Find where the given text appears and provide that cell's center as [x, y] coordinate. 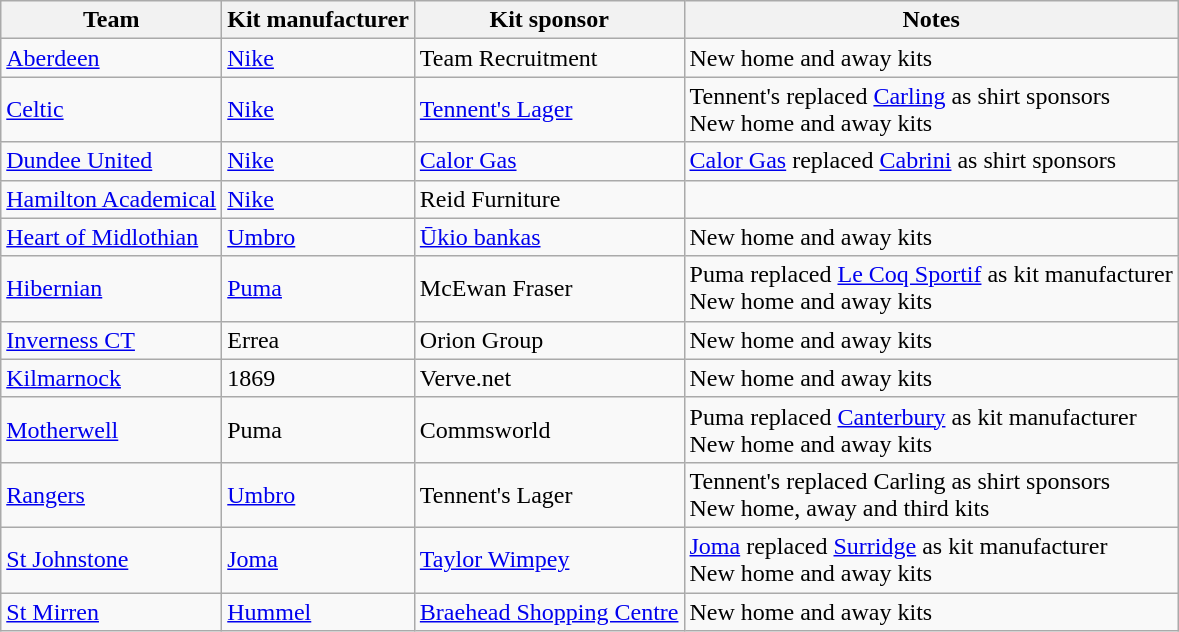
Notes [931, 20]
1869 [318, 378]
Commsworld [549, 430]
Aberdeen [112, 58]
Kit manufacturer [318, 20]
Braehead Shopping Centre [549, 611]
Team [112, 20]
Calor Gas replaced Cabrini as shirt sponsors [931, 161]
Celtic [112, 110]
McEwan Fraser [549, 288]
Orion Group [549, 340]
Taylor Wimpey [549, 560]
Puma replaced Canterbury as kit manufacturerNew home and away kits [931, 430]
Motherwell [112, 430]
Inverness CT [112, 340]
Rangers [112, 494]
Verve.net [549, 378]
Tennent's replaced Carling as shirt sponsorsNew home and away kits [931, 110]
Errea [318, 340]
Joma [318, 560]
Heart of Midlothian [112, 237]
Hummel [318, 611]
Tennent's replaced Carling as shirt sponsorsNew home, away and third kits [931, 494]
Ūkio bankas [549, 237]
St Mirren [112, 611]
Puma replaced Le Coq Sportif as kit manufacturerNew home and away kits [931, 288]
Kilmarnock [112, 378]
Kit sponsor [549, 20]
St Johnstone [112, 560]
Calor Gas [549, 161]
Joma replaced Surridge as kit manufacturerNew home and away kits [931, 560]
Hamilton Academical [112, 199]
Hibernian [112, 288]
Dundee United [112, 161]
Team Recruitment [549, 58]
Reid Furniture [549, 199]
